Detect which cell encompasses the target text, then output its [x, y] center coordinate. 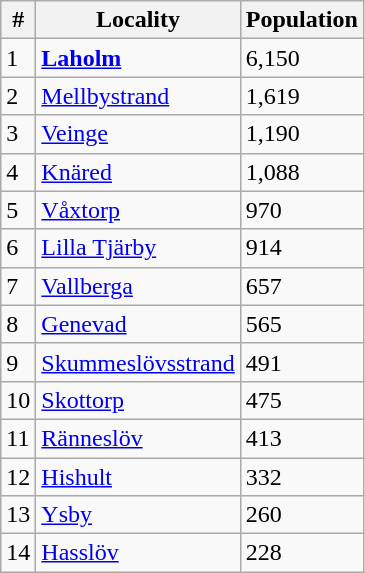
10 [18, 400]
970 [302, 210]
13 [18, 515]
Knäred [138, 172]
565 [302, 324]
1,088 [302, 172]
Skottorp [138, 400]
Lilla Tjärby [138, 248]
Mellbystrand [138, 96]
11 [18, 438]
5 [18, 210]
Hasslöv [138, 553]
# [18, 20]
2 [18, 96]
491 [302, 362]
228 [302, 553]
3 [18, 134]
Ränneslöv [138, 438]
Skummeslövsstrand [138, 362]
Laholm [138, 58]
1 [18, 58]
413 [302, 438]
Vallberga [138, 286]
8 [18, 324]
Genevad [138, 324]
Ysby [138, 515]
260 [302, 515]
14 [18, 553]
914 [302, 248]
657 [302, 286]
475 [302, 400]
4 [18, 172]
Våxtorp [138, 210]
1,190 [302, 134]
7 [18, 286]
6 [18, 248]
Locality [138, 20]
12 [18, 477]
Veinge [138, 134]
9 [18, 362]
1,619 [302, 96]
Hishult [138, 477]
332 [302, 477]
Population [302, 20]
6,150 [302, 58]
